Find where the given text appears and provide that cell's center as (x, y) coordinate. 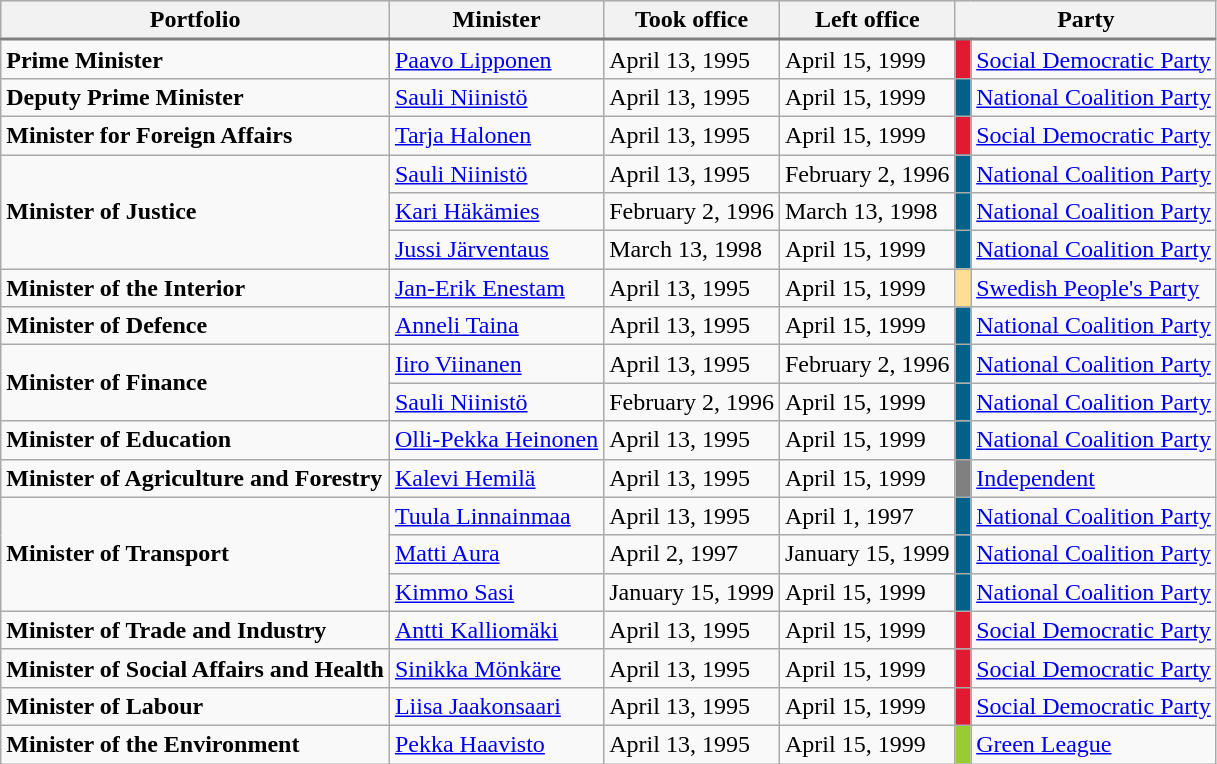
Minister of the Interior (196, 288)
Minister for Foreign Affairs (196, 135)
Olli-Pekka Heinonen (496, 440)
Minister of Labour (196, 706)
Kari Häkämies (496, 212)
Minister of Transport (196, 554)
Antti Kalliomäki (496, 630)
Took office (692, 20)
Minister of Social Affairs and Health (196, 668)
Minister of Education (196, 440)
Minister of the Environment (196, 744)
Deputy Prime Minister (196, 97)
Minister of Finance (196, 383)
Jussi Järventaus (496, 250)
Minister of Trade and Industry (196, 630)
April 1, 1997 (867, 516)
Iiro Viinanen (496, 364)
Green League (1094, 744)
Left office (867, 20)
Minister of Agriculture and Forestry (196, 478)
Kalevi Hemilä (496, 478)
Minister of Defence (196, 326)
Independent (1094, 478)
Tarja Halonen (496, 135)
Pekka Haavisto (496, 744)
Sinikka Mönkäre (496, 668)
Portfolio (196, 20)
Tuula Linnainmaa (496, 516)
April 2, 1997 (692, 554)
Jan-Erik Enestam (496, 288)
Minister of Justice (196, 211)
Anneli Taina (496, 326)
Party (1086, 20)
Liisa Jaakonsaari (496, 706)
Matti Aura (496, 554)
Prime Minister (196, 60)
Kimmo Sasi (496, 592)
Minister (496, 20)
Paavo Lipponen (496, 60)
Swedish People's Party (1094, 288)
